Search for the cell housing the specified text and yield its [x, y] center coordinate. 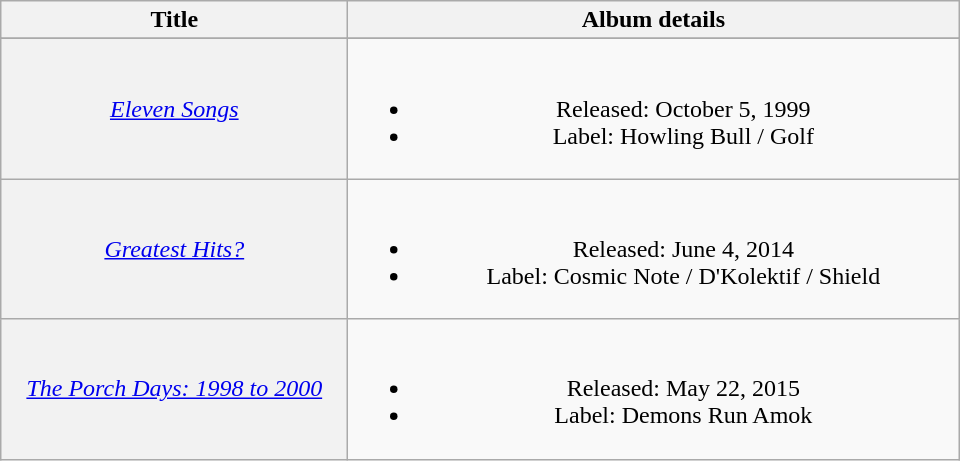
Title [174, 20]
Eleven Songs [174, 109]
Released: May 22, 2015Label: Demons Run Amok [654, 389]
Greatest Hits? [174, 249]
The Porch Days: 1998 to 2000 [174, 389]
Released: October 5, 1999Label: Howling Bull / Golf [654, 109]
Album details [654, 20]
Released: June 4, 2014Label: Cosmic Note / D'Kolektif / Shield [654, 249]
